Detect which cell encompasses the target text, then output its [X, Y] center coordinate. 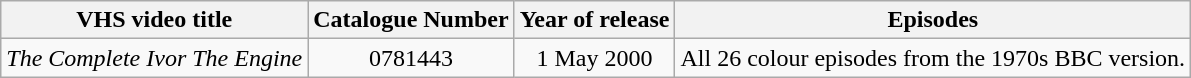
Year of release [594, 20]
1 May 2000 [594, 58]
Episodes [933, 20]
VHS video title [154, 20]
Catalogue Number [411, 20]
All 26 colour episodes from the 1970s BBC version. [933, 58]
0781443 [411, 58]
The Complete Ivor The Engine [154, 58]
